Capture the cell that displays the provided text and extract its [X, Y] central coordinate. 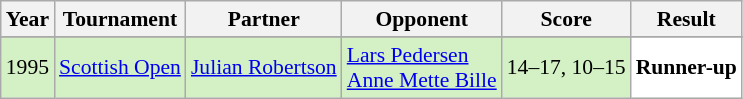
Year [28, 19]
Tournament [120, 19]
Score [566, 19]
Scottish Open [120, 68]
Lars Pedersen Anne Mette Bille [422, 68]
Partner [264, 19]
1995 [28, 68]
Opponent [422, 19]
Julian Robertson [264, 68]
14–17, 10–15 [566, 68]
Runner-up [686, 68]
Result [686, 19]
